Search for the cell housing the specified text and yield its [X, Y] center coordinate. 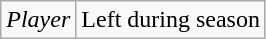
Left during season [171, 20]
Player [38, 20]
